Extract the (x, y) coordinate from the center of the cell holding the provided text.  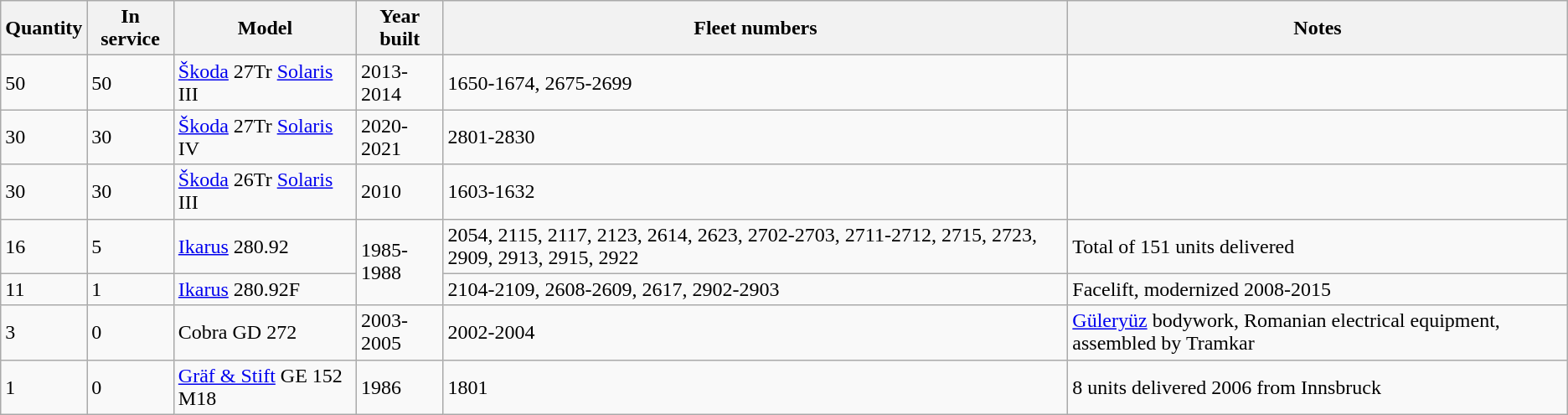
11 (44, 289)
Güleryüz bodywork, Romanian electrical equipment, assembled by Tramkar (1318, 332)
2801-2830 (756, 137)
2010 (400, 191)
Quantity (44, 29)
Fleet numbers (756, 29)
Ikarus 280.92 (265, 246)
1801 (756, 387)
Ikarus 280.92F (265, 289)
Notes (1318, 29)
Škoda 27Tr Solaris IV (265, 137)
2104-2109, 2608-2609, 2617, 2902-2903 (756, 289)
16 (44, 246)
Year built (400, 29)
Škoda 26Tr Solaris III (265, 191)
Gräf & Stift GЕ 152 M18 (265, 387)
Cobra GD 272 (265, 332)
1603-1632 (756, 191)
In service (131, 29)
1985-1988 (400, 262)
8 units delivered 2006 from Innsbruck (1318, 387)
2020-2021 (400, 137)
2002-2004 (756, 332)
2003-2005 (400, 332)
2054, 2115, 2117, 2123, 2614, 2623, 2702-2703, 2711-2712, 2715, 2723, 2909, 2913, 2915, 2922 (756, 246)
Total of 151 units delivered (1318, 246)
Škoda 27Tr Solaris III (265, 82)
5 (131, 246)
1650-1674, 2675-2699 (756, 82)
1986 (400, 387)
2013-2014 (400, 82)
Model (265, 29)
Facelift, modernized 2008-2015 (1318, 289)
3 (44, 332)
